Output the [x, y] coordinate of the center of the cell containing the given text.  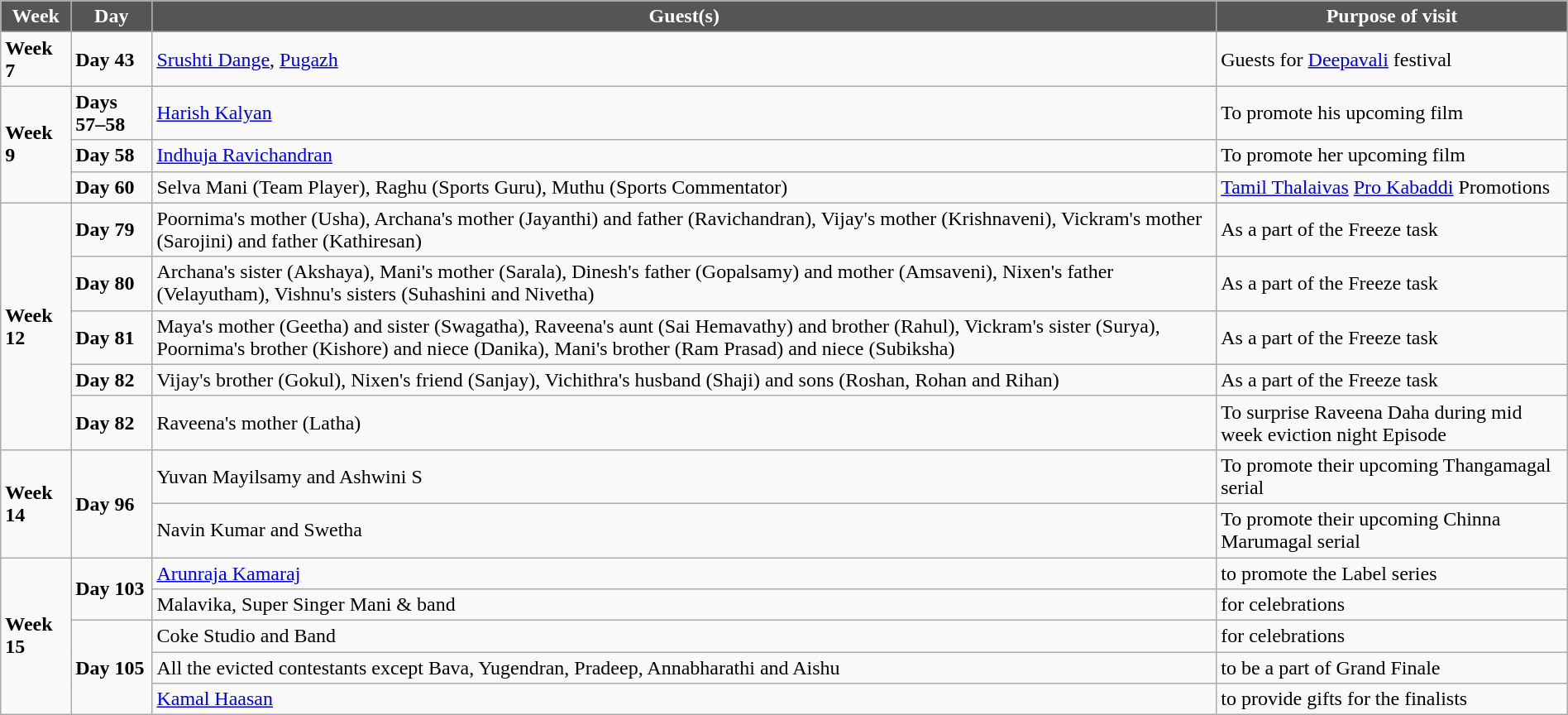
to promote the Label series [1393, 573]
Tamil Thalaivas Pro Kabaddi Promotions [1393, 187]
Day 105 [112, 668]
to be a part of Grand Finale [1393, 668]
Raveena's mother (Latha) [685, 422]
Day 60 [112, 187]
Malavika, Super Singer Mani & band [685, 605]
Day 96 [112, 503]
All the evicted contestants except Bava, Yugendran, Pradeep, Annabharathi and Aishu [685, 668]
Week 9 [36, 144]
To promote their upcoming Thangamagal serial [1393, 477]
To surprise Raveena Daha during mid week eviction night Episode [1393, 422]
Navin Kumar and Swetha [685, 530]
Guests for Deepavali festival [1393, 60]
Day 81 [112, 338]
Day 80 [112, 283]
To promote his upcoming film [1393, 113]
Week 15 [36, 636]
Harish Kalyan [685, 113]
Week 14 [36, 503]
Week [36, 17]
Arunraja Kamaraj [685, 573]
Purpose of visit [1393, 17]
Kamal Haasan [685, 699]
to provide gifts for the finalists [1393, 699]
Selva Mani (Team Player), Raghu (Sports Guru), Muthu (Sports Commentator) [685, 187]
Vijay's brother (Gokul), Nixen's friend (Sanjay), Vichithra's husband (Shaji) and sons (Roshan, Rohan and Rihan) [685, 380]
Day 79 [112, 230]
To promote their upcoming Chinna Marumagal serial [1393, 530]
Indhuja Ravichandran [685, 156]
Day [112, 17]
Guest(s) [685, 17]
Srushti Dange, Pugazh [685, 60]
To promote her upcoming film [1393, 156]
Week 12 [36, 326]
Day 43 [112, 60]
Coke Studio and Band [685, 636]
Day 58 [112, 156]
Day 103 [112, 589]
Week 7 [36, 60]
Yuvan Mayilsamy and Ashwini S [685, 477]
Days 57–58 [112, 113]
